Return (x, y) of the center of cell containing provided text 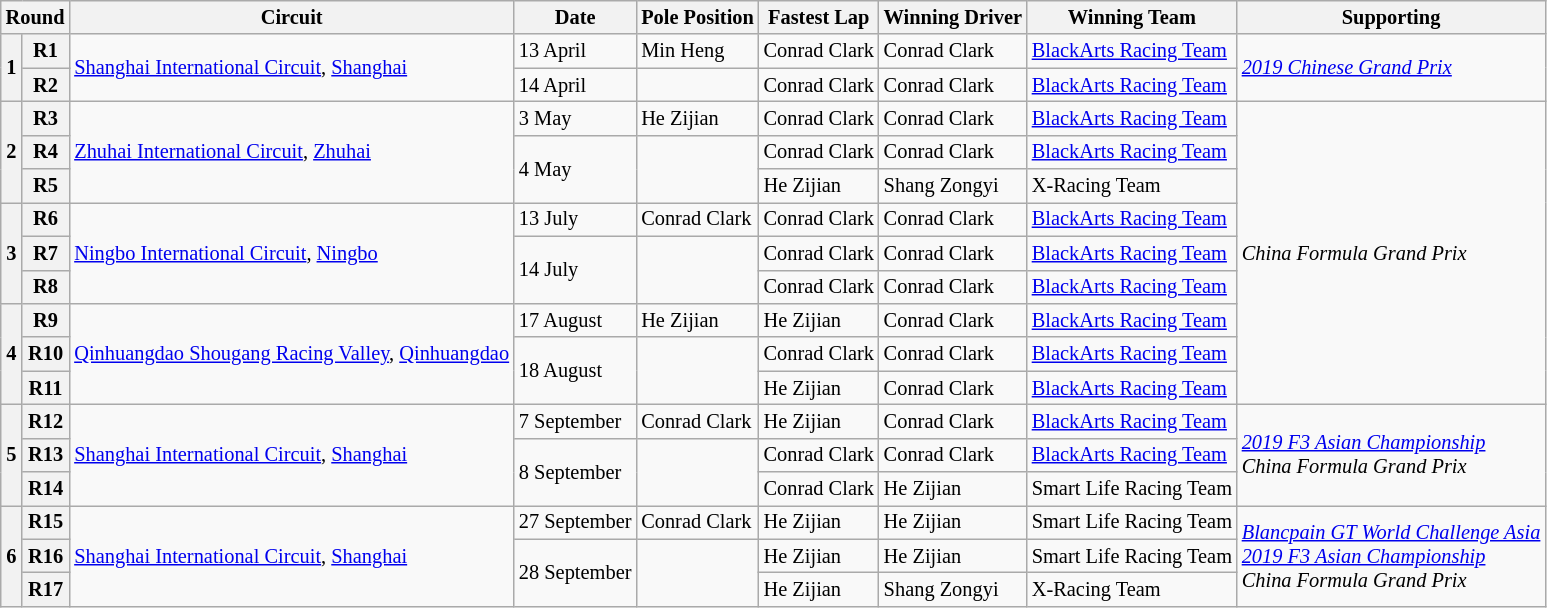
R14 (46, 489)
Fastest Lap (819, 17)
Min Heng (697, 51)
4 May (575, 168)
R11 (46, 388)
14 April (575, 85)
3 May (575, 118)
Date (575, 17)
Circuit (292, 17)
5 (12, 454)
R4 (46, 152)
R12 (46, 421)
R13 (46, 455)
2019 Chinese Grand Prix (1391, 68)
17 August (575, 320)
Winning Driver (953, 17)
R2 (46, 85)
27 September (575, 522)
18 August (575, 370)
R1 (46, 51)
R5 (46, 186)
R15 (46, 522)
1 (12, 68)
6 (12, 556)
13 April (575, 51)
R16 (46, 556)
Supporting (1391, 17)
Qinhuangdao Shougang Racing Valley, Qinhuangdao (292, 354)
Winning Team (1132, 17)
Blancpain GT World Challenge Asia2019 F3 Asian ChampionshipChina Formula Grand Prix (1391, 556)
Pole Position (697, 17)
Round (36, 17)
R17 (46, 589)
13 July (575, 219)
Ningbo International Circuit, Ningbo (292, 252)
Zhuhai International Circuit, Zhuhai (292, 152)
2019 F3 Asian ChampionshipChina Formula Grand Prix (1391, 454)
7 September (575, 421)
R10 (46, 354)
R3 (46, 118)
R6 (46, 219)
3 (12, 252)
China Formula Grand Prix (1391, 252)
28 September (575, 572)
8 September (575, 472)
4 (12, 354)
R7 (46, 253)
R8 (46, 287)
2 (12, 152)
R9 (46, 320)
14 July (575, 270)
